Determine the [X, Y] coordinate at the center of the cell enclosing the given text.  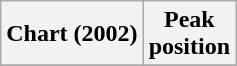
Peakposition [189, 34]
Chart (2002) [72, 34]
